For the text-containing cell, return its midpoint in [x, y] coordinate format. 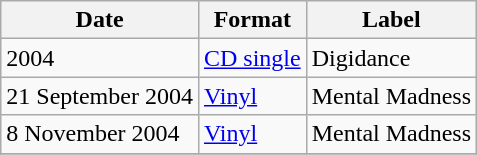
Format [252, 20]
Label [391, 20]
21 September 2004 [100, 96]
8 November 2004 [100, 134]
Digidance [391, 58]
Date [100, 20]
2004 [100, 58]
CD single [252, 58]
